Detect which cell encompasses the target text, then output its (X, Y) center coordinate. 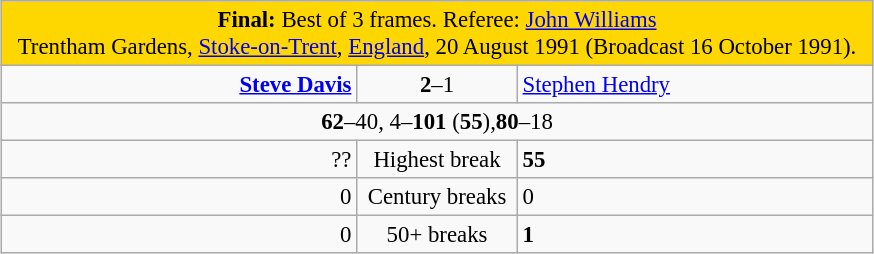
?? (179, 160)
Steve Davis (179, 85)
62–40, 4–101 (55),80–18 (437, 122)
2–1 (438, 85)
1 (695, 235)
Highest break (438, 160)
50+ breaks (438, 235)
Stephen Hendry (695, 85)
Final: Best of 3 frames. Referee: John Williams Trentham Gardens, Stoke-on-Trent, England, 20 August 1991 (Broadcast 16 October 1991). (437, 34)
Century breaks (438, 197)
55 (695, 160)
